For the text-containing cell, return its midpoint in [x, y] coordinate format. 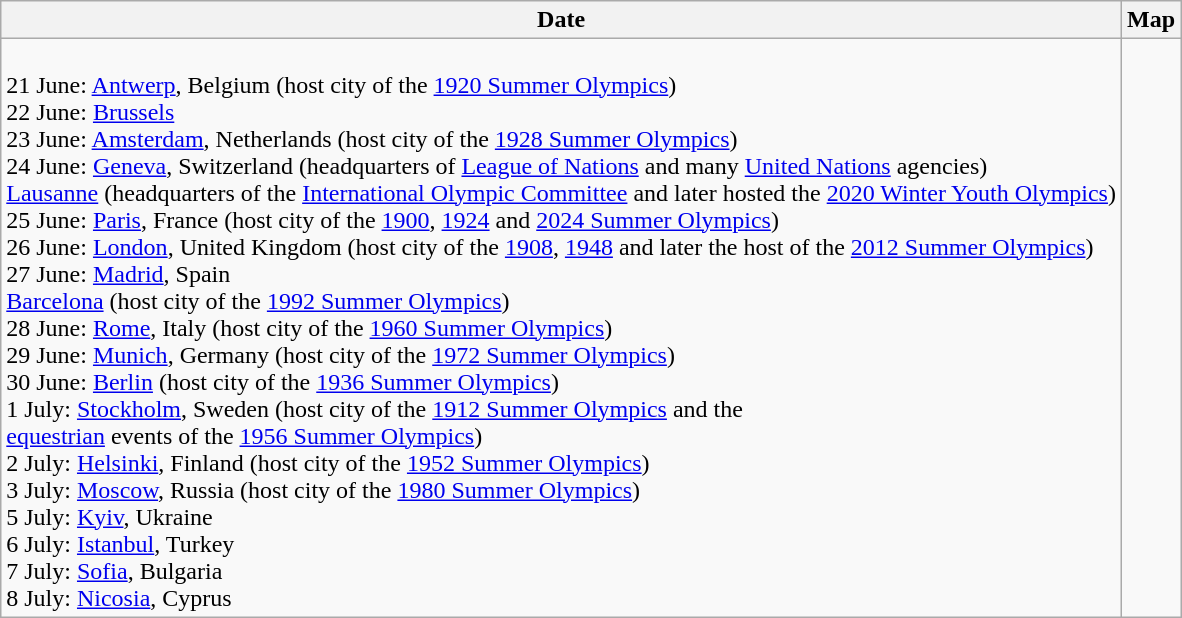
Date [562, 20]
Map [1150, 20]
